Locate the cell with the specified text and output its (x, y) center coordinate. 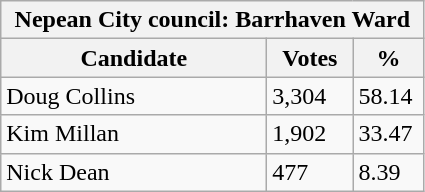
Nick Dean (134, 172)
33.47 (388, 134)
Doug Collins (134, 96)
3,304 (310, 96)
Kim Millan (134, 134)
Votes (310, 58)
8.39 (388, 172)
1,902 (310, 134)
% (388, 58)
58.14 (388, 96)
477 (310, 172)
Nepean City council: Barrhaven Ward (212, 20)
Candidate (134, 58)
